Capture the cell that displays the provided text and extract its [x, y] central coordinate. 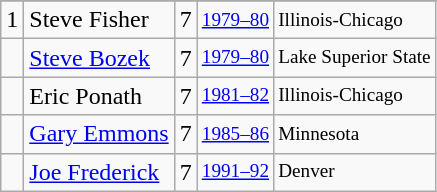
1 [12, 20]
1985–86 [235, 134]
Lake Superior State [355, 58]
Joe Frederick [99, 172]
Steve Bozek [99, 58]
Eric Ponath [99, 96]
Denver [355, 172]
1981–82 [235, 96]
1991–92 [235, 172]
Gary Emmons [99, 134]
Minnesota [355, 134]
Steve Fisher [99, 20]
